Identify which cell holds the provided text, then report its [X, Y] central coordinate. 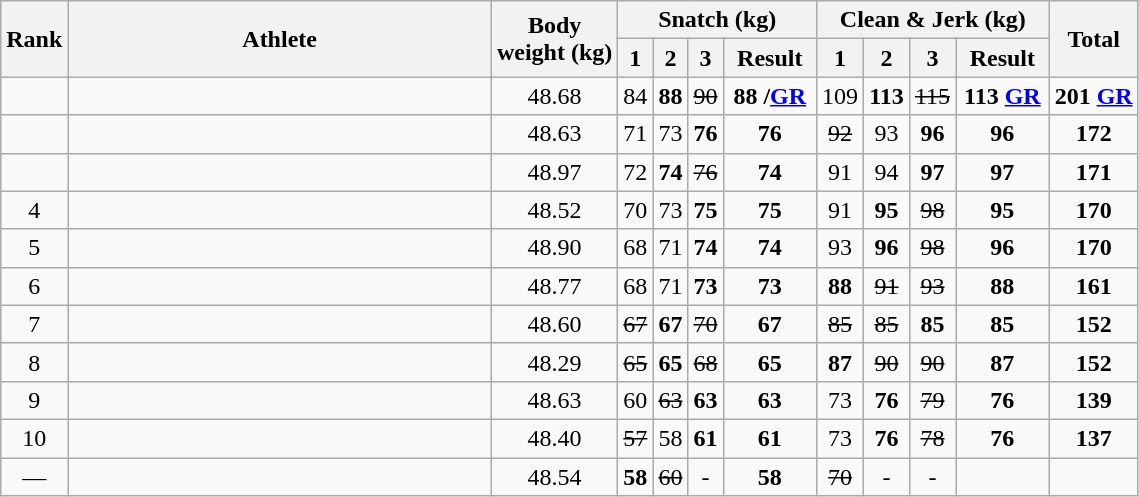
48.77 [554, 286]
161 [1094, 286]
8 [34, 362]
4 [34, 210]
Bodyweight (kg) [554, 39]
Athlete [280, 39]
78 [932, 438]
48.97 [554, 172]
88 /GR [770, 96]
137 [1094, 438]
172 [1094, 134]
Total [1094, 39]
48.52 [554, 210]
9 [34, 400]
171 [1094, 172]
48.90 [554, 248]
48.60 [554, 324]
79 [932, 400]
48.68 [554, 96]
115 [932, 96]
Rank [34, 39]
113 [887, 96]
48.54 [554, 477]
92 [840, 134]
Clean & Jerk (kg) [934, 20]
48.40 [554, 438]
113 GR [1003, 96]
Snatch (kg) [718, 20]
109 [840, 96]
84 [636, 96]
10 [34, 438]
― [34, 477]
7 [34, 324]
201 GR [1094, 96]
57 [636, 438]
72 [636, 172]
6 [34, 286]
48.29 [554, 362]
5 [34, 248]
94 [887, 172]
139 [1094, 400]
